Scan for the cell matching the given text and deliver its [X, Y] coordinate at center. 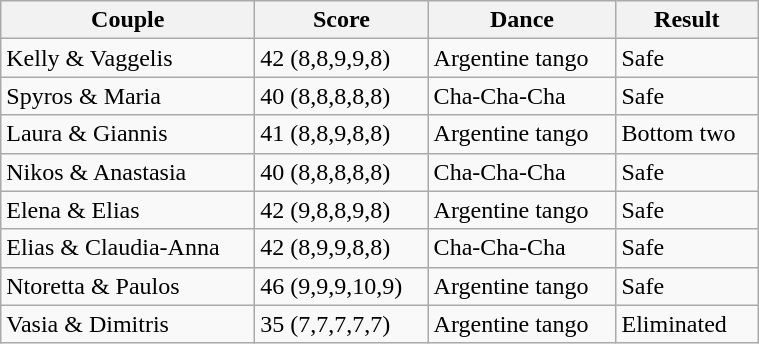
Eliminated [687, 324]
Laura & Giannis [128, 134]
Dance [522, 20]
Vasia & Dimitris [128, 324]
42 (8,8,9,9,8) [342, 58]
Elias & Claudia-Anna [128, 248]
41 (8,8,9,8,8) [342, 134]
42 (8,9,9,8,8) [342, 248]
Bottom two [687, 134]
Nikos & Anastasia [128, 172]
35 (7,7,7,7,7) [342, 324]
Spyros & Maria [128, 96]
Ntoretta & Paulos [128, 286]
42 (9,8,8,9,8) [342, 210]
Couple [128, 20]
Score [342, 20]
Kelly & Vaggelis [128, 58]
46 (9,9,9,10,9) [342, 286]
Result [687, 20]
Elena & Elias [128, 210]
